Find where the given text appears and provide that cell's center as (x, y) coordinate. 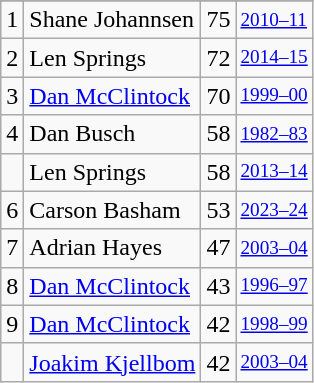
8 (12, 286)
72 (218, 58)
2023–24 (274, 210)
1 (12, 20)
53 (218, 210)
1996–97 (274, 286)
Joakim Kjellbom (112, 362)
2014–15 (274, 58)
1982–83 (274, 134)
4 (12, 134)
75 (218, 20)
Carson Basham (112, 210)
7 (12, 248)
6 (12, 210)
70 (218, 96)
3 (12, 96)
Adrian Hayes (112, 248)
2 (12, 58)
2013–14 (274, 172)
Dan Busch (112, 134)
Shane Johannsen (112, 20)
9 (12, 324)
47 (218, 248)
43 (218, 286)
1998–99 (274, 324)
1999–00 (274, 96)
2010–11 (274, 20)
